Search for the cell housing the specified text and yield its (X, Y) center coordinate. 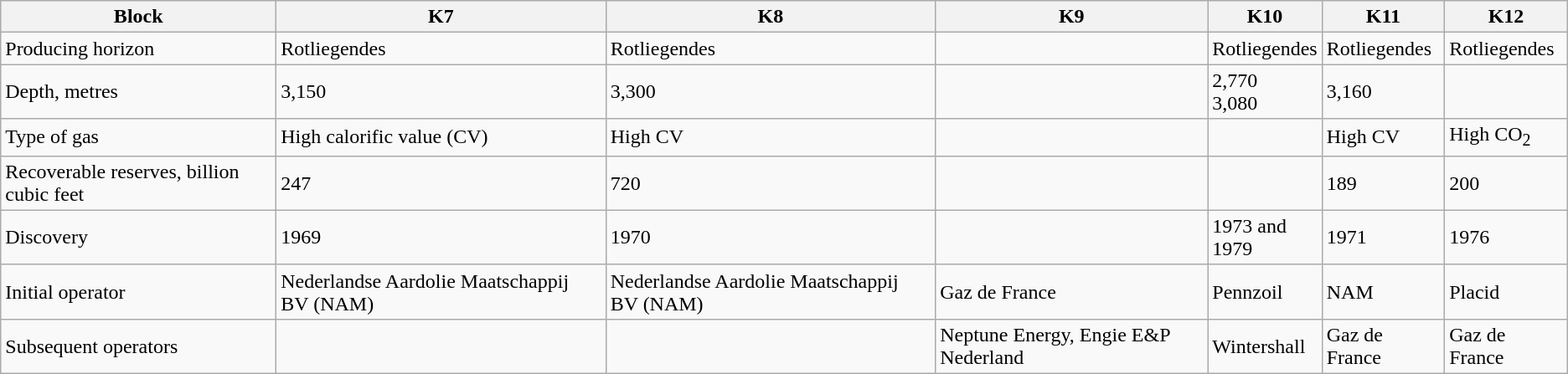
1971 (1384, 238)
3,300 (771, 92)
247 (441, 182)
200 (1506, 182)
3,160 (1384, 92)
Block (139, 17)
1969 (441, 238)
Initial operator (139, 291)
Neptune Energy, Engie E&P Nederland (1072, 346)
2,7703,080 (1265, 92)
Discovery (139, 238)
K7 (441, 17)
K12 (1506, 17)
Placid (1506, 291)
1976 (1506, 238)
K8 (771, 17)
K9 (1072, 17)
720 (771, 182)
Type of gas (139, 137)
K10 (1265, 17)
High CO2 (1506, 137)
Wintershall (1265, 346)
NAM (1384, 291)
Depth, metres (139, 92)
High calorific value (CV) (441, 137)
1973 and1979 (1265, 238)
189 (1384, 182)
Pennzoil (1265, 291)
1970 (771, 238)
Recoverable reserves, billion cubic feet (139, 182)
Subsequent operators (139, 346)
Producing horizon (139, 49)
K11 (1384, 17)
3,150 (441, 92)
